Capture the cell that displays the provided text and extract its [x, y] central coordinate. 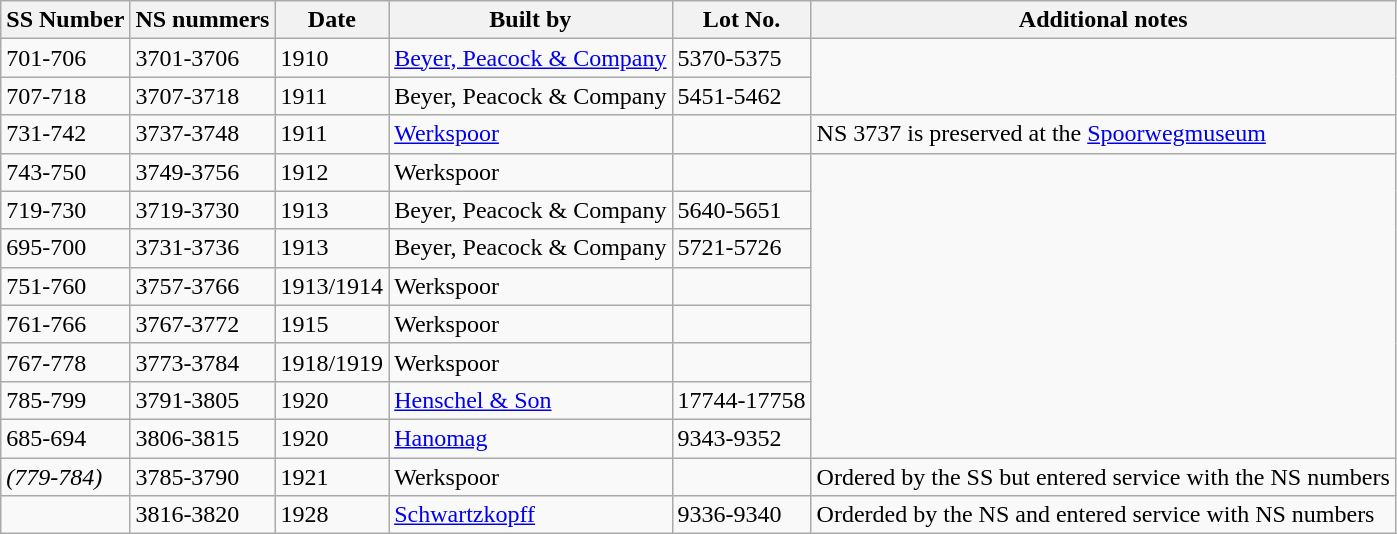
3816-3820 [202, 515]
NS 3737 is preserved at the Spoorwegmuseum [1103, 134]
695-700 [66, 248]
Built by [530, 20]
Lot No. [742, 20]
3767-3772 [202, 324]
Orderded by the NS and entered service with NS numbers [1103, 515]
3731-3736 [202, 248]
1912 [332, 172]
743-750 [66, 172]
719-730 [66, 210]
3773-3784 [202, 362]
Henschel & Son [530, 400]
3719-3730 [202, 210]
3757-3766 [202, 286]
5451-5462 [742, 96]
1918/1919 [332, 362]
5721-5726 [742, 248]
3707-3718 [202, 96]
707-718 [66, 96]
1928 [332, 515]
1921 [332, 477]
3701-3706 [202, 58]
3806-3815 [202, 438]
1915 [332, 324]
751-760 [66, 286]
761-766 [66, 324]
5640-5651 [742, 210]
3791-3805 [202, 400]
Additional notes [1103, 20]
5370-5375 [742, 58]
1913/1914 [332, 286]
Hanomag [530, 438]
3749-3756 [202, 172]
1910 [332, 58]
(779-784) [66, 477]
685-694 [66, 438]
701-706 [66, 58]
SS Number [66, 20]
3737-3748 [202, 134]
3785-3790 [202, 477]
17744-17758 [742, 400]
731-742 [66, 134]
9343-9352 [742, 438]
Ordered by the SS but entered service with the NS numbers [1103, 477]
NS nummers [202, 20]
9336-9340 [742, 515]
Date [332, 20]
Schwartzkopff [530, 515]
767-778 [66, 362]
785-799 [66, 400]
